From the cell containing the given text, extract its center point as (x, y) coordinate. 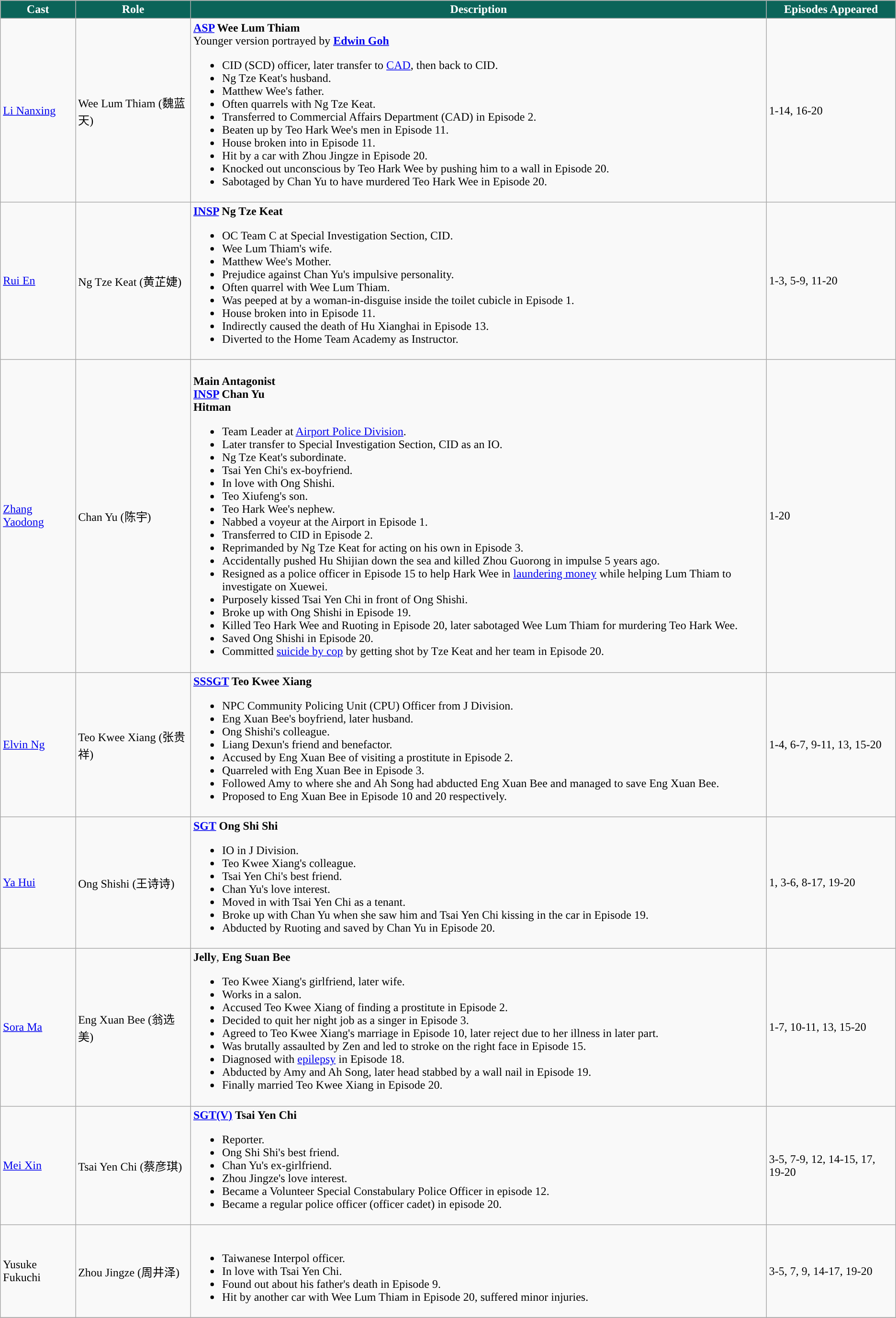
Sora Ma (38, 1027)
3-5, 7, 9, 14-17, 19-20 (831, 1271)
Cast (38, 10)
Zhang Yaodong (38, 516)
1-3, 5-9, 11-20 (831, 281)
Role (133, 10)
Description (479, 10)
Eng Xuan Bee (翁选美) (133, 1027)
Ong Shishi (王诗诗) (133, 883)
Tsai Yen Chi (蔡彦琪) (133, 1165)
Zhou Jingze (周井泽) (133, 1271)
Li Nanxing (38, 110)
Elvin Ng (38, 744)
Chan Yu (陈宇) (133, 516)
1-20 (831, 516)
1-14, 16-20 (831, 110)
1-7, 10-11, 13, 15-20 (831, 1027)
Teo Kwee Xiang (张贵祥) (133, 744)
Rui En (38, 281)
Wee Lum Thiam (魏蓝天) (133, 110)
Ya Hui (38, 883)
Yusuke Fukuchi (38, 1271)
3-5, 7-9, 12, 14-15, 17, 19-20 (831, 1165)
1, 3-6, 8-17, 19-20 (831, 883)
Episodes Appeared (831, 10)
1-4, 6-7, 9-11, 13, 15-20 (831, 744)
Mei Xin (38, 1165)
Ng Tze Keat (黄芷婕) (133, 281)
